Return [x, y] of the center of cell containing provided text 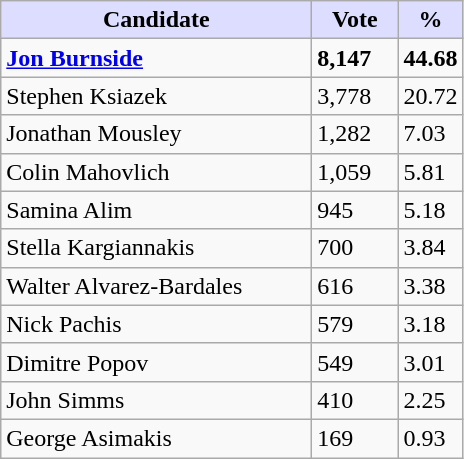
1,282 [355, 134]
Samina Alim [156, 210]
945 [355, 210]
% [430, 20]
579 [355, 324]
3.38 [430, 286]
Stephen Ksiazek [156, 96]
616 [355, 286]
5.81 [430, 172]
169 [355, 438]
1,059 [355, 172]
7.03 [430, 134]
George Asimakis [156, 438]
3.84 [430, 248]
Colin Mahovlich [156, 172]
8,147 [355, 58]
0.93 [430, 438]
3,778 [355, 96]
5.18 [430, 210]
Dimitre Popov [156, 362]
2.25 [430, 400]
700 [355, 248]
Nick Pachis [156, 324]
Jonathan Mousley [156, 134]
Vote [355, 20]
549 [355, 362]
3.18 [430, 324]
410 [355, 400]
Jon Burnside [156, 58]
Walter Alvarez-Bardales [156, 286]
John Simms [156, 400]
Stella Kargiannakis [156, 248]
Candidate [156, 20]
44.68 [430, 58]
3.01 [430, 362]
20.72 [430, 96]
